Return the [x, y] coordinate for the center point of the cell that contains the specified text.  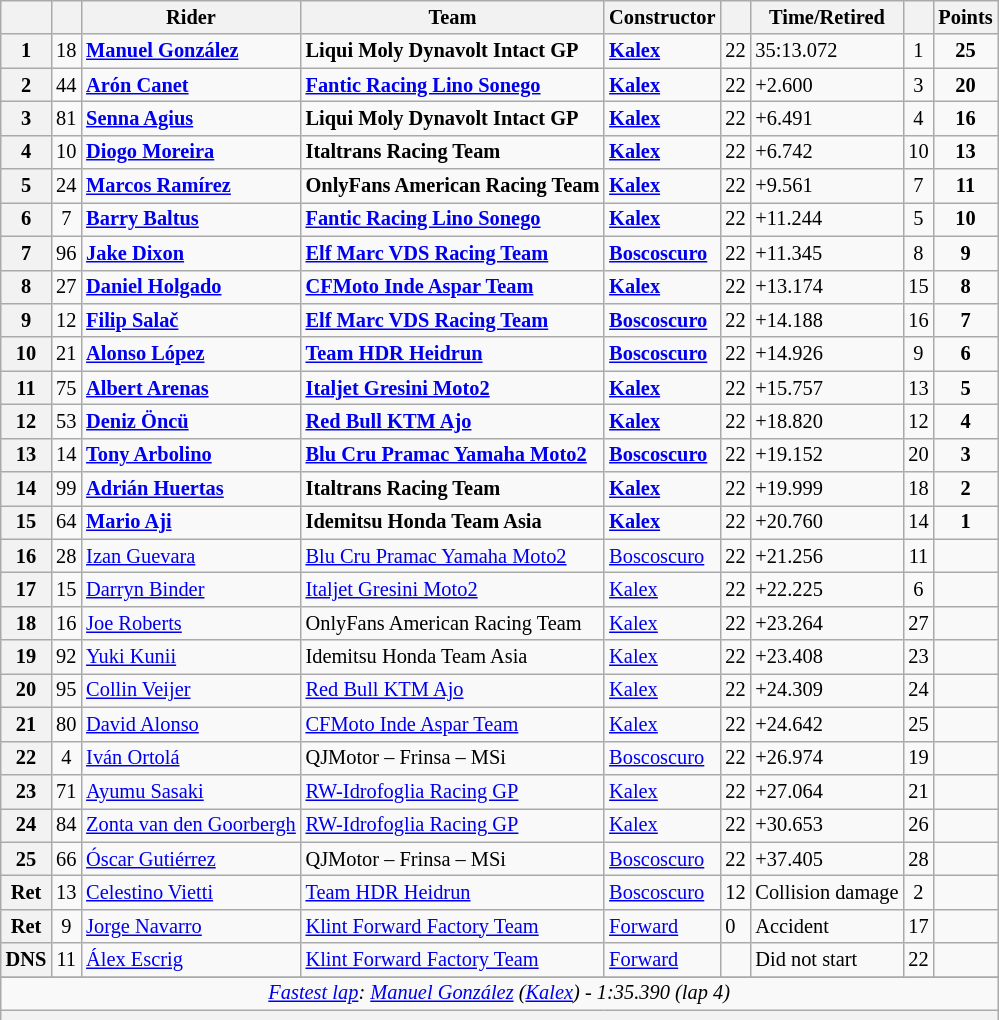
0 [735, 926]
Izan Guevara [190, 556]
+14.188 [826, 320]
+18.820 [826, 421]
Joe Roberts [190, 623]
+13.174 [826, 287]
Collin Veijer [190, 690]
+6.491 [826, 118]
75 [66, 388]
+9.561 [826, 186]
84 [66, 825]
Marcos Ramírez [190, 186]
Darryn Binder [190, 589]
+23.264 [826, 623]
Time/Retired [826, 17]
Fastest lap: Manuel González (Kalex) - 1:35.390 (lap 4) [500, 993]
Arón Canet [190, 85]
64 [66, 522]
95 [66, 690]
Tony Arbolino [190, 455]
Jake Dixon [190, 253]
92 [66, 657]
Filip Salač [190, 320]
+22.225 [826, 589]
Manuel González [190, 51]
+6.742 [826, 152]
81 [66, 118]
99 [66, 489]
+20.760 [826, 522]
+19.152 [826, 455]
71 [66, 791]
Yuki Kunii [190, 657]
80 [66, 724]
53 [66, 421]
+11.345 [826, 253]
David Alonso [190, 724]
Adrián Huertas [190, 489]
+37.405 [826, 859]
Diogo Moreira [190, 152]
+21.256 [826, 556]
Deniz Öncü [190, 421]
+23.408 [826, 657]
Zonta van den Goorbergh [190, 825]
Albert Arenas [190, 388]
Iván Ortolá [190, 758]
Collision damage [826, 892]
+19.999 [826, 489]
26 [918, 825]
Celestino Vietti [190, 892]
Mario Aji [190, 522]
96 [66, 253]
+15.757 [826, 388]
DNS [26, 960]
+11.244 [826, 219]
44 [66, 85]
Accident [826, 926]
+24.642 [826, 724]
35:13.072 [826, 51]
Points [965, 17]
Daniel Holgado [190, 287]
Jorge Navarro [190, 926]
+24.309 [826, 690]
Óscar Gutiérrez [190, 859]
66 [66, 859]
Did not start [826, 960]
+30.653 [826, 825]
+14.926 [826, 354]
Team [453, 17]
Ayumu Sasaki [190, 791]
+27.064 [826, 791]
Barry Baltus [190, 219]
Senna Agius [190, 118]
+2.600 [826, 85]
+26.974 [826, 758]
Álex Escrig [190, 960]
Rider [190, 17]
Constructor [662, 17]
Alonso López [190, 354]
